Locate the cell with the specified text and output its [x, y] center coordinate. 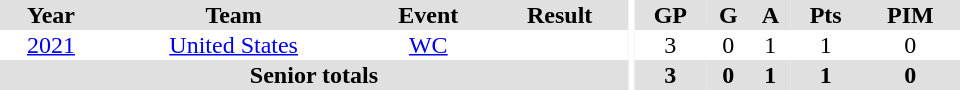
Result [560, 15]
Event [428, 15]
2021 [51, 45]
United States [234, 45]
G [728, 15]
Year [51, 15]
PIM [910, 15]
Senior totals [314, 75]
Team [234, 15]
WC [428, 45]
GP [670, 15]
Pts [826, 15]
A [770, 15]
